Capture the cell that displays the provided text and extract its [x, y] central coordinate. 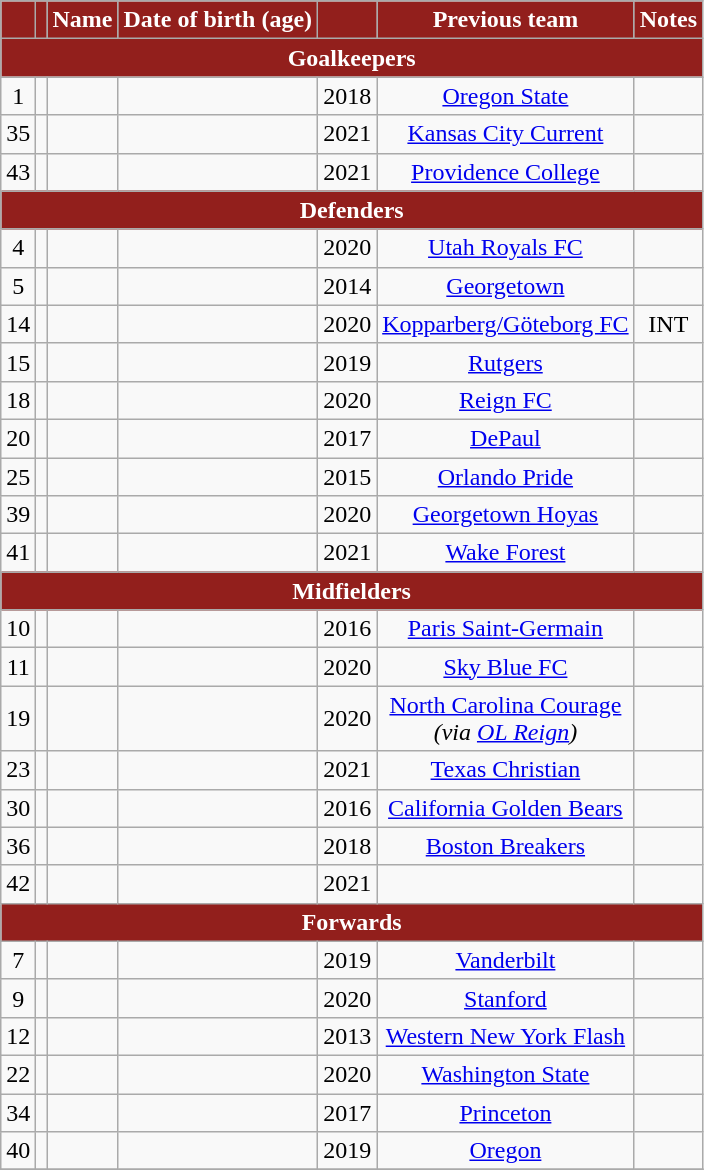
19 [18, 718]
Midfielders [352, 591]
Georgetown Hoyas [506, 515]
DePaul [506, 438]
41 [18, 553]
California Golden Bears [506, 808]
Vanderbilt [506, 960]
Goalkeepers [352, 58]
Stanford [506, 998]
4 [18, 248]
Name [82, 20]
Oregon State [506, 96]
7 [18, 960]
Providence College [506, 172]
Defenders [352, 210]
Princeton [506, 1113]
18 [18, 400]
2015 [348, 477]
9 [18, 998]
20 [18, 438]
14 [18, 324]
12 [18, 1036]
34 [18, 1113]
Reign FC [506, 400]
25 [18, 477]
22 [18, 1074]
39 [18, 515]
11 [18, 667]
Paris Saint-Germain [506, 629]
43 [18, 172]
Orlando Pride [506, 477]
Wake Forest [506, 553]
Rutgers [506, 362]
Washington State [506, 1074]
23 [18, 770]
North Carolina Courage(via OL Reign) [506, 718]
INT [668, 324]
1 [18, 96]
Date of birth (age) [218, 20]
Western New York Flash [506, 1036]
Kansas City Current [506, 134]
36 [18, 846]
42 [18, 884]
40 [18, 1151]
Oregon [506, 1151]
15 [18, 362]
Sky Blue FC [506, 667]
Boston Breakers [506, 846]
Forwards [352, 922]
Previous team [506, 20]
2014 [348, 286]
35 [18, 134]
Utah Royals FC [506, 248]
Notes [668, 20]
10 [18, 629]
2013 [348, 1036]
Texas Christian [506, 770]
Georgetown [506, 286]
Kopparberg/Göteborg FC [506, 324]
5 [18, 286]
30 [18, 808]
